Capture the cell that displays the provided text and extract its (X, Y) central coordinate. 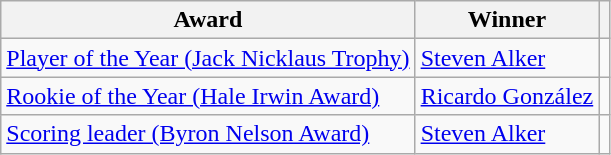
Scoring leader (Byron Nelson Award) (208, 134)
Ricardo González (507, 96)
Player of the Year (Jack Nicklaus Trophy) (208, 58)
Rookie of the Year (Hale Irwin Award) (208, 96)
Winner (507, 20)
Award (208, 20)
